Pinpoint the cell where the given text exists, returning its [x, y] midpoint coordinate. 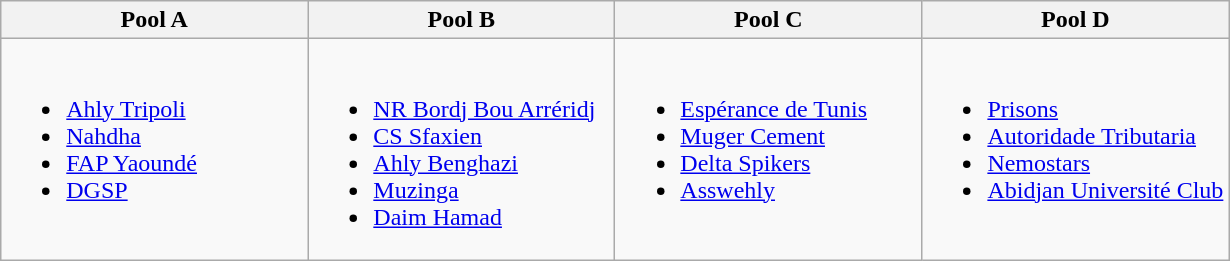
Pool D [1076, 20]
Espérance de Tunis Muger Cement Delta Spikers Asswehly [768, 150]
Ahly Tripoli Nahdha FAP Yaoundé DGSP [154, 150]
Prisons Autoridade Tributaria Nemostars Abidjan Université Club [1076, 150]
Pool C [768, 20]
NR Bordj Bou Arréridj CS Sfaxien Ahly Benghazi Muzinga Daim Hamad [462, 150]
Pool B [462, 20]
Pool A [154, 20]
